Identify which cell holds the provided text, then report its [x, y] central coordinate. 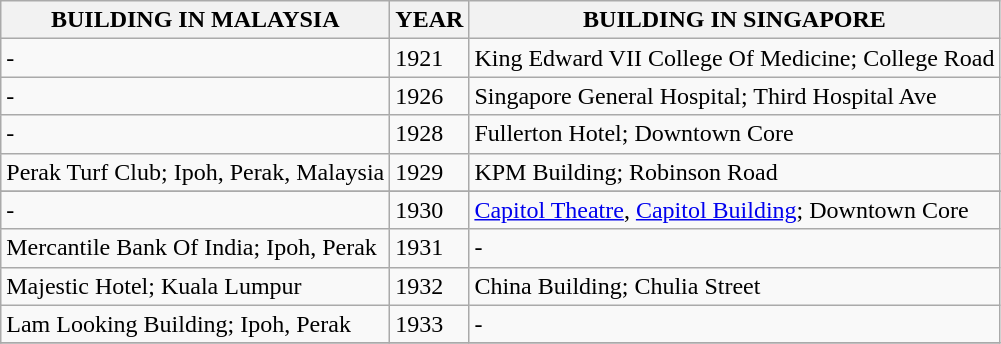
1928 [430, 134]
YEAR [430, 20]
1926 [430, 96]
China Building; Chulia Street [734, 286]
1931 [430, 248]
Singapore General Hospital; Third Hospital Ave [734, 96]
Perak Turf Club; Ipoh, Perak, Malaysia [196, 172]
Capitol Theatre, Capitol Building; Downtown Core [734, 210]
1932 [430, 286]
BUILDING IN MALAYSIA [196, 20]
Majestic Hotel; Kuala Lumpur [196, 286]
1921 [430, 58]
1933 [430, 324]
BUILDING IN SINGAPORE [734, 20]
Fullerton Hotel; Downtown Core [734, 134]
King Edward VII College Of Medicine; College Road [734, 58]
1929 [430, 172]
KPM Building; Robinson Road [734, 172]
1930 [430, 210]
Mercantile Bank Of India; Ipoh, Perak [196, 248]
Lam Looking Building; Ipoh, Perak [196, 324]
